Extract the (x, y) coordinate from the center of the cell holding the provided text.  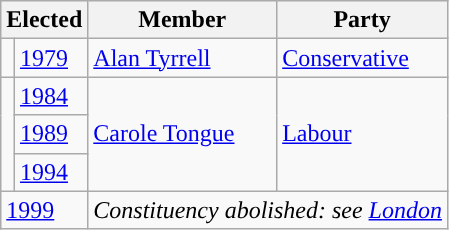
Carole Tongue (182, 134)
Party (362, 20)
Alan Tyrrell (182, 58)
Conservative (362, 58)
1994 (50, 172)
1979 (50, 58)
Labour (362, 134)
1999 (44, 210)
Member (182, 20)
1984 (50, 96)
1989 (50, 134)
Elected (44, 20)
Constituency abolished: see London (268, 210)
